Locate the cell with the specified text and output its [X, Y] center coordinate. 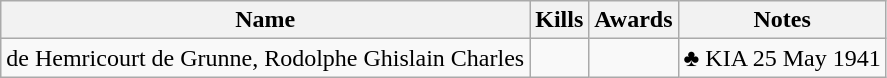
Awards [634, 20]
de Hemricourt de Grunne, Rodolphe Ghislain Charles [266, 58]
Kills [560, 20]
♣ KIA 25 May 1941 [782, 58]
Name [266, 20]
Notes [782, 20]
